Pinpoint the cell where the given text exists, returning its (x, y) midpoint coordinate. 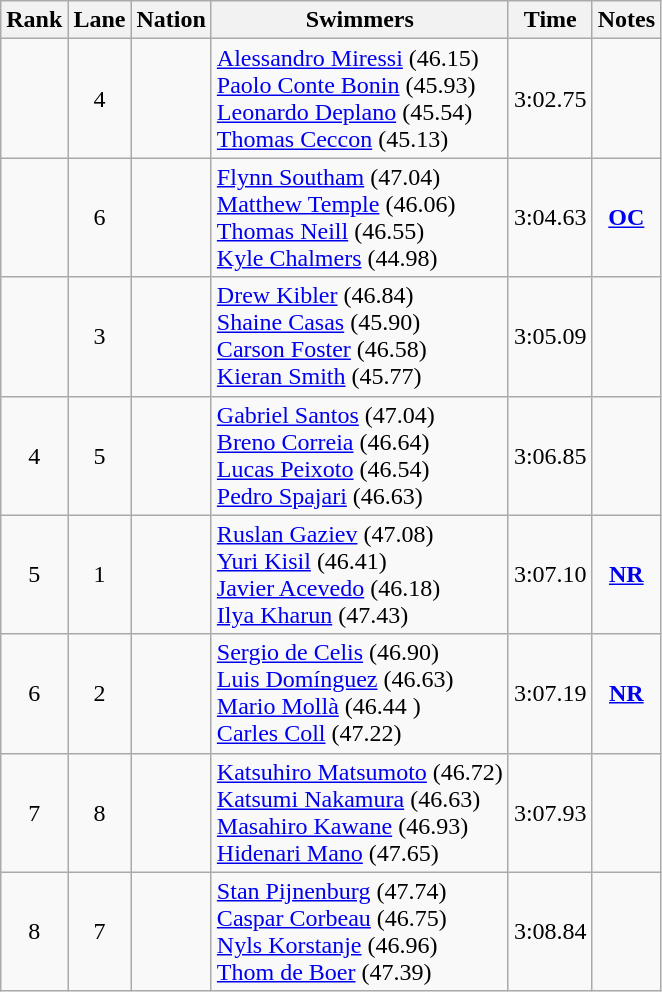
3:07.10 (550, 574)
Alessandro Miressi (46.15)Paolo Conte Bonin (45.93)Leonardo Deplano (45.54)Thomas Ceccon (45.13) (360, 98)
Stan Pijnenburg (47.74)Caspar Corbeau (46.75)Nyls Korstanje (46.96)Thom de Boer (47.39) (360, 932)
Rank (34, 20)
3:05.09 (550, 336)
Swimmers (360, 20)
3:07.19 (550, 694)
3:07.93 (550, 812)
Gabriel Santos (47.04)Breno Correia (46.64)Lucas Peixoto (46.54)Pedro Spajari (46.63) (360, 456)
3 (100, 336)
3:04.63 (550, 218)
Nation (171, 20)
Sergio de Celis (46.90)Luis Domínguez (46.63)Mario Mollà (46.44 )Carles Coll (47.22) (360, 694)
3:08.84 (550, 932)
2 (100, 694)
Katsuhiro Matsumoto (46.72)Katsumi Nakamura (46.63)Masahiro Kawane (46.93)Hidenari Mano (47.65) (360, 812)
Flynn Southam (47.04)Matthew Temple (46.06)Thomas Neill (46.55)Kyle Chalmers (44.98) (360, 218)
Time (550, 20)
1 (100, 574)
Lane (100, 20)
3:02.75 (550, 98)
Notes (626, 20)
3:06.85 (550, 456)
Ruslan Gaziev (47.08)Yuri Kisil (46.41)Javier Acevedo (46.18)Ilya Kharun (47.43) (360, 574)
Drew Kibler (46.84)Shaine Casas (45.90)Carson Foster (46.58)Kieran Smith (45.77) (360, 336)
OC (626, 218)
